Locate the cell with the specified text and output its [X, Y] center coordinate. 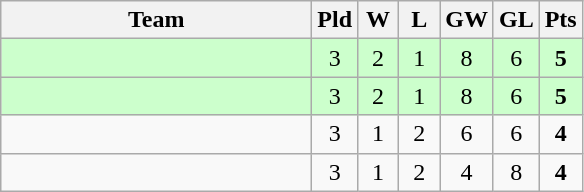
W [378, 20]
Pld [335, 20]
L [420, 20]
Pts [560, 20]
Team [156, 20]
GW [467, 20]
GL [516, 20]
